Return (X, Y) of the center of cell containing provided text 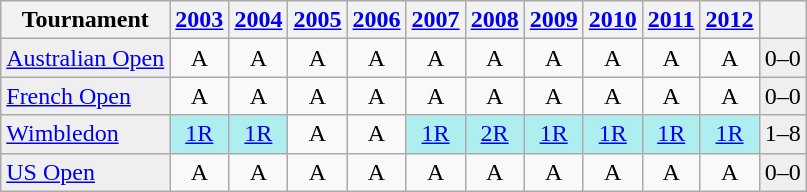
2010 (612, 20)
Wimbledon (86, 134)
2005 (318, 20)
1–8 (782, 134)
US Open (86, 172)
French Open (86, 96)
Tournament (86, 20)
2R (494, 134)
2011 (671, 20)
2009 (554, 20)
2006 (376, 20)
2012 (730, 20)
2008 (494, 20)
2003 (200, 20)
2004 (258, 20)
Australian Open (86, 58)
2007 (436, 20)
